Capture the cell that displays the provided text and extract its [x, y] central coordinate. 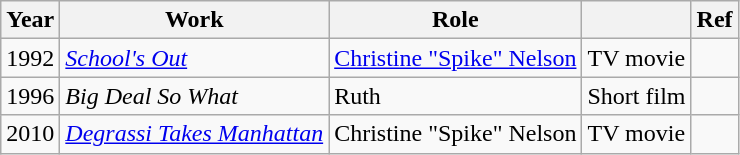
Ref [714, 20]
2010 [30, 134]
1996 [30, 96]
Big Deal So What [194, 96]
1992 [30, 58]
Degrassi Takes Manhattan [194, 134]
Ruth [456, 96]
Work [194, 20]
Year [30, 20]
Short film [636, 96]
Role [456, 20]
School's Out [194, 58]
